Pinpoint the cell where the given text exists, returning its [x, y] midpoint coordinate. 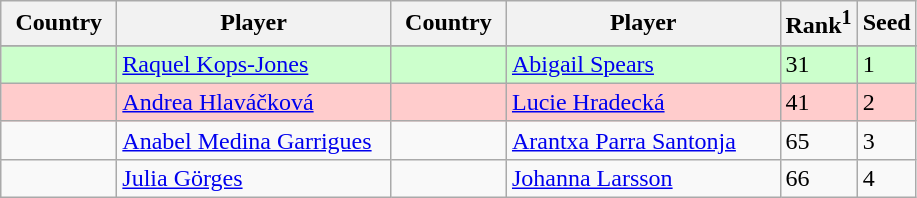
Arantxa Parra Santonja [643, 140]
2 [886, 102]
3 [886, 140]
66 [818, 178]
4 [886, 178]
Lucie Hradecká [643, 102]
Abigail Spears [643, 64]
Anabel Medina Garrigues [254, 140]
Johanna Larsson [643, 178]
1 [886, 64]
41 [818, 102]
31 [818, 64]
65 [818, 140]
Rank1 [818, 24]
Julia Görges [254, 178]
Raquel Kops-Jones [254, 64]
Seed [886, 24]
Andrea Hlaváčková [254, 102]
